Return [X, Y] of the center of cell containing provided text 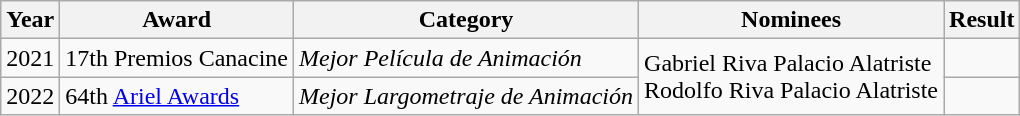
Award [177, 20]
Result [982, 20]
2021 [30, 58]
Mejor Largometraje de Animación [466, 96]
Nominees [792, 20]
17th Premios Canacine [177, 58]
Mejor Película de Animación [466, 58]
Year [30, 20]
Category [466, 20]
64th Ariel Awards [177, 96]
Gabriel Riva Palacio AlatristeRodolfo Riva Palacio Alatriste [792, 77]
2022 [30, 96]
